Determine the (X, Y) coordinate at the center of the cell enclosing the given text.  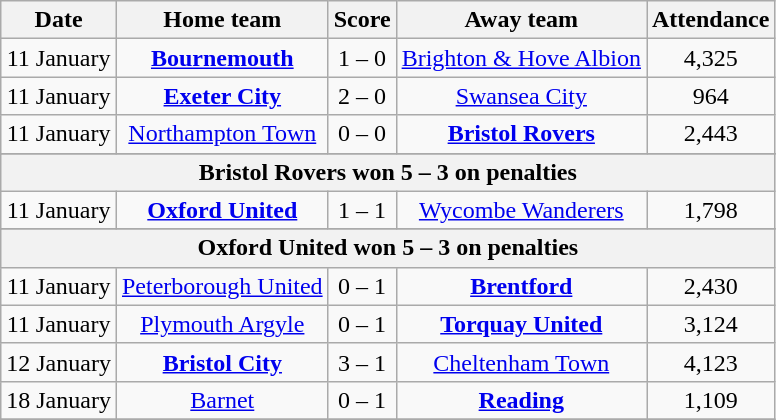
Exeter City (222, 96)
Date (59, 20)
4,325 (710, 58)
Torquay United (521, 324)
Home team (222, 20)
Brentford (521, 286)
Bristol Rovers (521, 134)
3 – 1 (362, 362)
2,430 (710, 286)
Plymouth Argyle (222, 324)
Swansea City (521, 96)
Bournemouth (222, 58)
18 January (59, 400)
12 January (59, 362)
Peterborough United (222, 286)
Oxford United won 5 – 3 on penalties (388, 248)
Score (362, 20)
2 – 0 (362, 96)
Reading (521, 400)
Cheltenham Town (521, 362)
Away team (521, 20)
Bristol Rovers won 5 – 3 on penalties (388, 172)
1 – 1 (362, 210)
3,124 (710, 324)
Attendance (710, 20)
964 (710, 96)
0 – 0 (362, 134)
Oxford United (222, 210)
Northampton Town (222, 134)
Wycombe Wanderers (521, 210)
4,123 (710, 362)
1 – 0 (362, 58)
2,443 (710, 134)
Bristol City (222, 362)
1,798 (710, 210)
1,109 (710, 400)
Barnet (222, 400)
Brighton & Hove Albion (521, 58)
